For the text-containing cell, return its midpoint in (x, y) coordinate format. 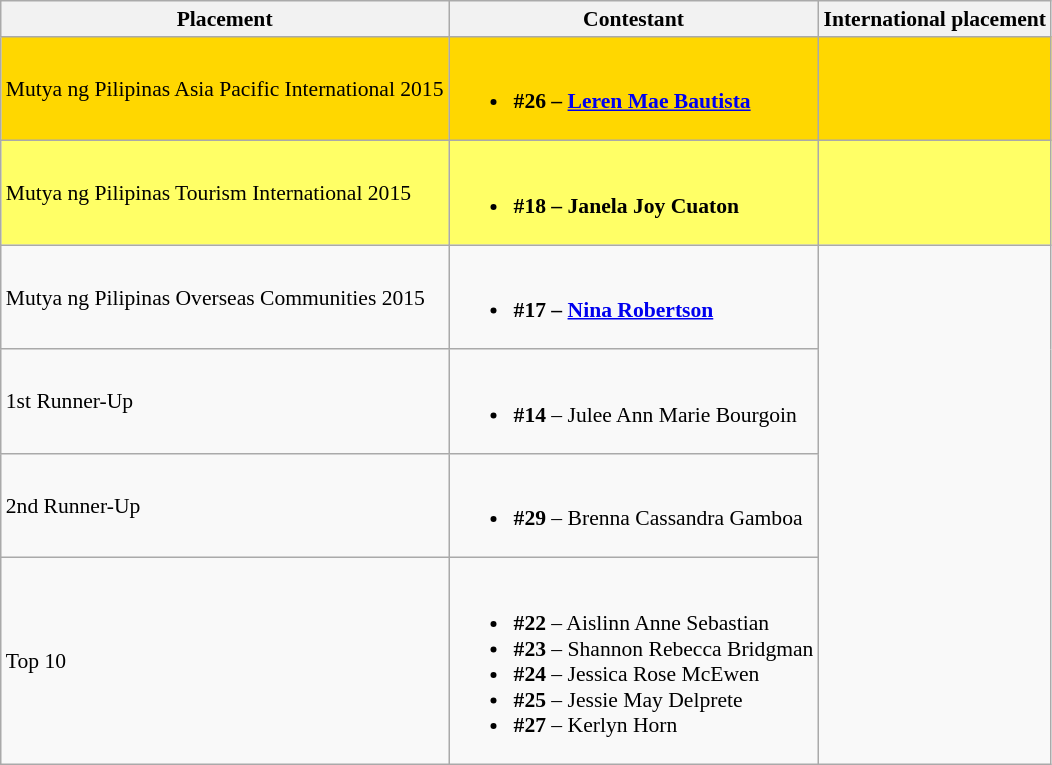
#17 – Nina Robertson (634, 297)
1st Runner-Up (225, 402)
Mutya ng Pilipinas Asia Pacific International 2015 (225, 89)
International placement (934, 19)
Mutya ng Pilipinas Tourism International 2015 (225, 193)
#26 – Leren Mae Bautista (634, 89)
#22 – Aislinn Anne Sebastian#23 – Shannon Rebecca Bridgman#24 – Jessica Rose McEwen#25 – Jessie May Delprete#27 – Kerlyn Horn (634, 661)
2nd Runner-Up (225, 506)
Mutya ng Pilipinas Overseas Communities 2015 (225, 297)
Placement (225, 19)
#14 – Julee Ann Marie Bourgoin (634, 402)
#18 – Janela Joy Cuaton (634, 193)
Contestant (634, 19)
#29 – Brenna Cassandra Gamboa (634, 506)
Top 10 (225, 661)
